Locate the cell with the specified text and output its [x, y] center coordinate. 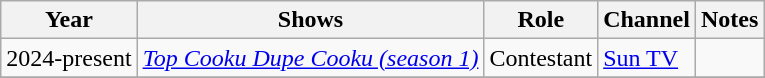
Channel [647, 20]
Sun TV [647, 58]
Year [69, 20]
Shows [310, 20]
Contestant [541, 58]
2024-present [69, 58]
Top Cooku Dupe Cooku (season 1) [310, 58]
Notes [729, 20]
Role [541, 20]
